Find where the given text appears and provide that cell's center as (X, Y) coordinate. 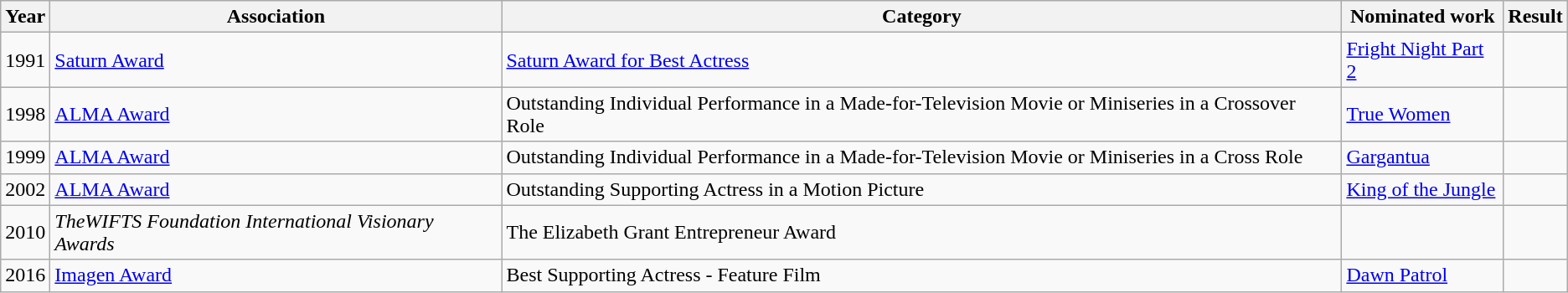
Result (1535, 17)
2016 (25, 275)
Outstanding Individual Performance in a Made-for-Television Movie or Miniseries in a Cross Role (921, 157)
Imagen Award (276, 275)
2002 (25, 189)
Year (25, 17)
Category (921, 17)
Outstanding Supporting Actress in a Motion Picture (921, 189)
1999 (25, 157)
2010 (25, 233)
King of the Jungle (1422, 189)
TheWIFTS Foundation International Visionary Awards (276, 233)
True Women (1422, 114)
Nominated work (1422, 17)
1998 (25, 114)
Fright Night Part 2 (1422, 60)
Saturn Award (276, 60)
The Elizabeth Grant Entrepreneur Award (921, 233)
Outstanding Individual Performance in a Made-for-Television Movie or Miniseries in a Crossover Role (921, 114)
Dawn Patrol (1422, 275)
1991 (25, 60)
Gargantua (1422, 157)
Best Supporting Actress - Feature Film (921, 275)
Association (276, 17)
Saturn Award for Best Actress (921, 60)
